Return [x, y] of the center of cell containing provided text 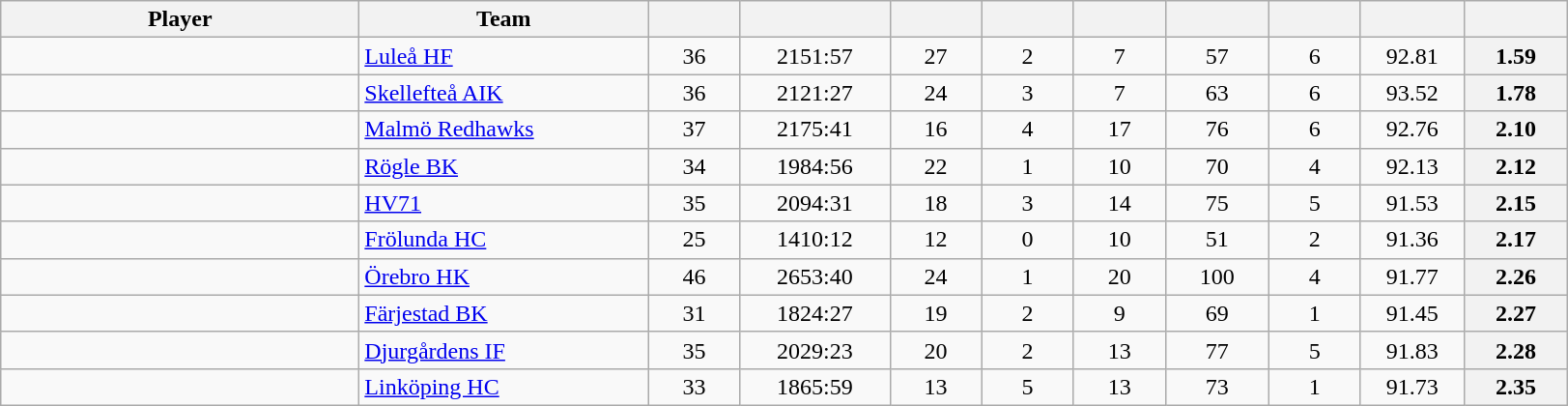
Örebro HK [504, 276]
2151:57 [815, 56]
2.28 [1515, 350]
16 [935, 130]
Djurgårdens IF [504, 350]
1.59 [1515, 56]
91.36 [1412, 240]
2175:41 [815, 130]
2.12 [1515, 166]
34 [694, 166]
Malmö Redhawks [504, 130]
Färjestad BK [504, 313]
2653:40 [815, 276]
100 [1217, 276]
Team [504, 19]
92.13 [1412, 166]
2.10 [1515, 130]
HV71 [504, 203]
31 [694, 313]
Luleå HF [504, 56]
25 [694, 240]
1824:27 [815, 313]
9 [1119, 313]
91.73 [1412, 387]
70 [1217, 166]
2.27 [1515, 313]
91.77 [1412, 276]
2029:23 [815, 350]
12 [935, 240]
57 [1217, 56]
75 [1217, 203]
2.35 [1515, 387]
46 [694, 276]
1865:59 [815, 387]
27 [935, 56]
37 [694, 130]
91.45 [1412, 313]
2.26 [1515, 276]
1410:12 [815, 240]
14 [1119, 203]
91.53 [1412, 203]
92.81 [1412, 56]
17 [1119, 130]
73 [1217, 387]
0 [1028, 240]
92.76 [1412, 130]
2121:27 [815, 93]
76 [1217, 130]
1984:56 [815, 166]
2.17 [1515, 240]
93.52 [1412, 93]
51 [1217, 240]
63 [1217, 93]
18 [935, 203]
Skellefteå AIK [504, 93]
Linköping HC [504, 387]
91.83 [1412, 350]
33 [694, 387]
Player [180, 19]
2094:31 [815, 203]
77 [1217, 350]
69 [1217, 313]
2.15 [1515, 203]
22 [935, 166]
1.78 [1515, 93]
Rögle BK [504, 166]
Frölunda HC [504, 240]
19 [935, 313]
